Provide the (x, y) coordinate of the cell's center where the given text is located.  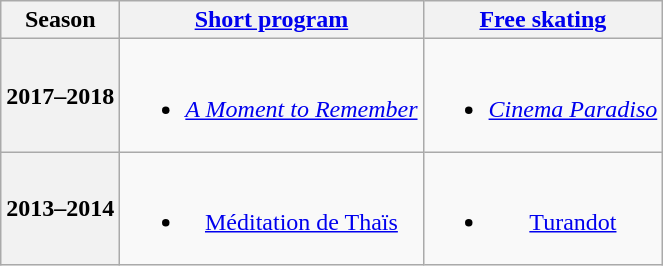
2013–2014 (60, 208)
Short program (272, 20)
Cinema Paradiso (543, 96)
Free skating (543, 20)
2017–2018 (60, 96)
A Moment to Remember (272, 96)
Turandot (543, 208)
Season (60, 20)
Méditation de Thaïs (272, 208)
